From the cell containing the given text, extract its center point as [x, y] coordinate. 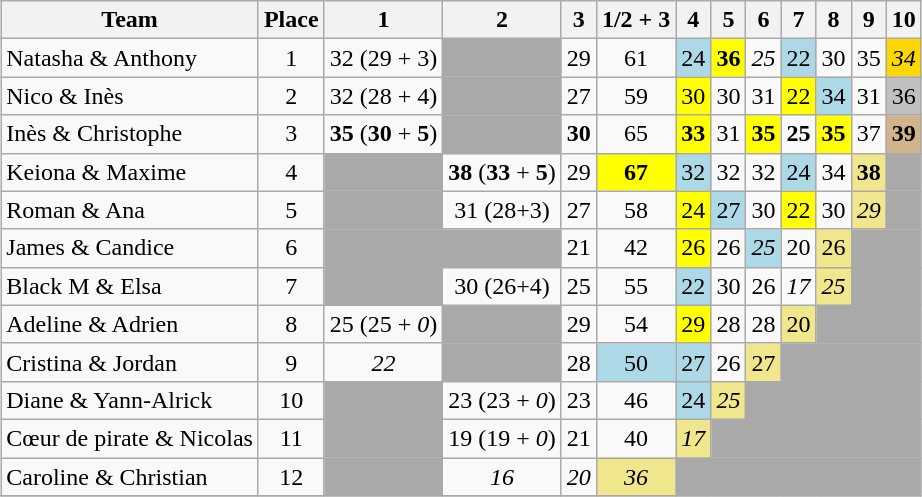
58 [636, 210]
38 [868, 172]
Roman & Ana [130, 210]
Inès & Christophe [130, 134]
61 [636, 58]
38 (33 + 5) [502, 172]
23 (23 + 0) [502, 400]
11 [291, 438]
Team [130, 20]
40 [636, 438]
32 (29 + 3) [384, 58]
46 [636, 400]
39 [904, 134]
Cœur de pirate & Nicolas [130, 438]
Caroline & Christian [130, 477]
Place [291, 20]
65 [636, 134]
37 [868, 134]
Natasha & Anthony [130, 58]
Black M & Elsa [130, 286]
50 [636, 362]
33 [694, 134]
25 (25 + 0) [384, 324]
Adeline & Adrien [130, 324]
30 (26+4) [502, 286]
19 (19 + 0) [502, 438]
59 [636, 96]
12 [291, 477]
23 [578, 400]
42 [636, 248]
1/2 + 3 [636, 20]
Nico & Inès [130, 96]
16 [502, 477]
Diane & Yann-Alrick [130, 400]
32 (28 + 4) [384, 96]
Keiona & Maxime [130, 172]
James & Candice [130, 248]
67 [636, 172]
31 (28+3) [502, 210]
54 [636, 324]
35 (30 + 5) [384, 134]
Cristina & Jordan [130, 362]
55 [636, 286]
